Capture the cell that displays the provided text and extract its (X, Y) central coordinate. 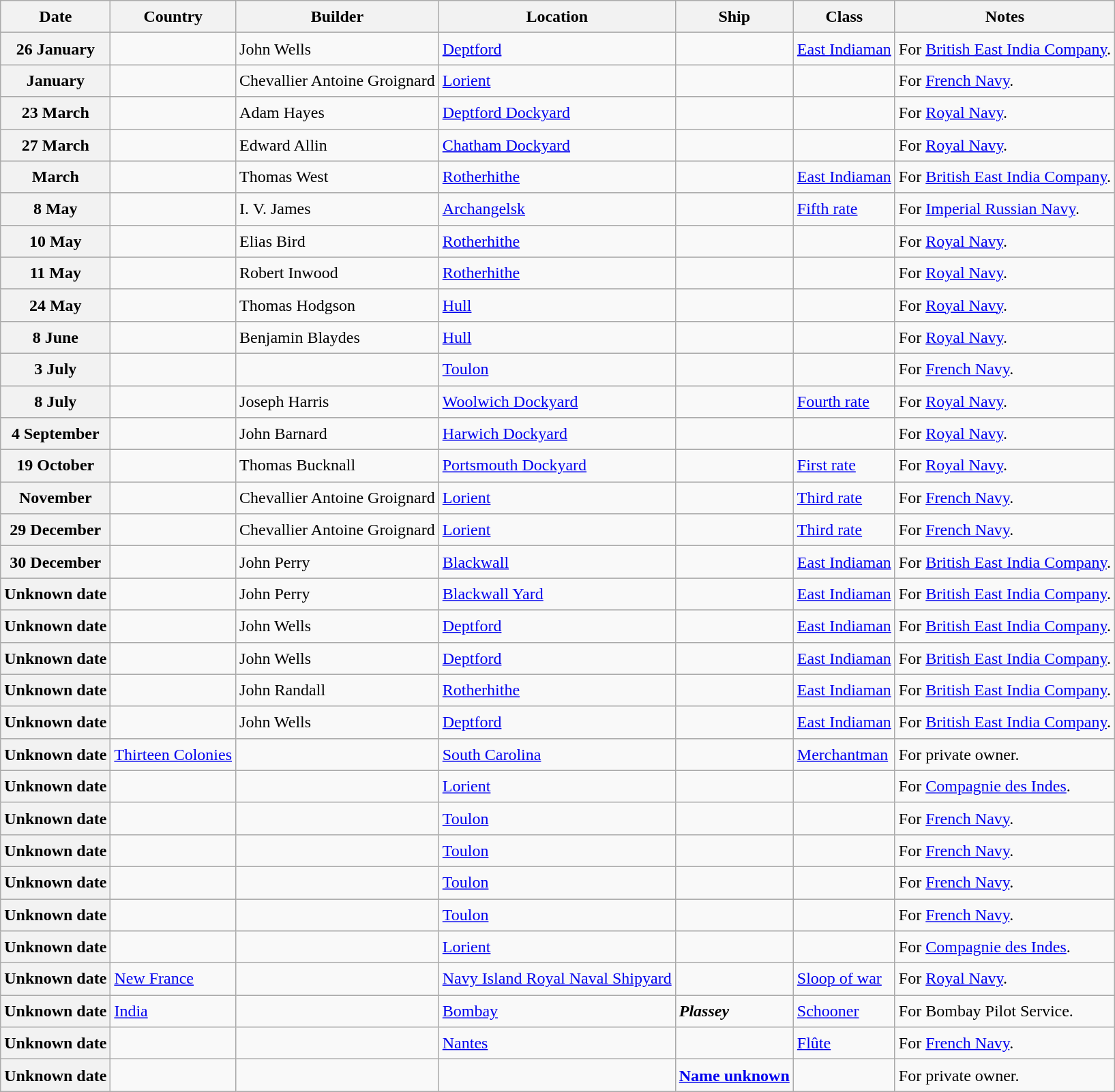
I. V. James (338, 209)
Thomas Bucknall (338, 466)
Country (173, 16)
8 July (56, 402)
Woolwich Dockyard (556, 402)
Nantes (556, 1043)
Harwich Dockyard (556, 434)
Flûte (844, 1043)
John Randall (338, 690)
Benjamin Blaydes (338, 337)
29 December (56, 530)
For Bombay Pilot Service. (1005, 1012)
Bombay (556, 1012)
Notes (1005, 16)
Archangelsk (556, 209)
Location (556, 16)
10 May (56, 241)
Ship (734, 16)
23 March (56, 113)
Adam Hayes (338, 113)
New France (173, 979)
3 July (56, 369)
Fourth rate (844, 402)
24 May (56, 305)
19 October (56, 466)
Navy Island Royal Naval Shipyard (556, 979)
Sloop of war (844, 979)
Blackwall (556, 562)
Merchantman (844, 754)
South Carolina (556, 754)
4 September (56, 434)
Joseph Harris (338, 402)
Edward Allin (338, 145)
John Barnard (338, 434)
26 January (56, 49)
Plassey (734, 1012)
27 March (56, 145)
Schooner (844, 1012)
Blackwall Yard (556, 594)
Fifth rate (844, 209)
Name unknown (734, 1076)
For Imperial Russian Navy. (1005, 209)
Deptford Dockyard (556, 113)
11 May (56, 273)
8 May (56, 209)
First rate (844, 466)
Class (844, 16)
India (173, 1012)
Robert Inwood (338, 273)
Builder (338, 16)
Portsmouth Dockyard (556, 466)
Date (56, 16)
Thirteen Colonies (173, 754)
November (56, 498)
March (56, 177)
Thomas West (338, 177)
30 December (56, 562)
Thomas Hodgson (338, 305)
Elias Bird (338, 241)
8 June (56, 337)
Chatham Dockyard (556, 145)
January (56, 80)
